Locate the cell with the specified text and output its (x, y) center coordinate. 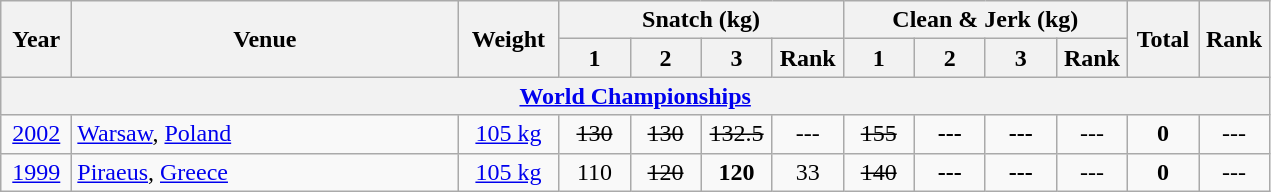
33 (808, 172)
Year (36, 39)
World Championships (636, 96)
140 (878, 172)
Clean & Jerk (kg) (985, 20)
Venue (265, 39)
155 (878, 134)
Snatch (kg) (701, 20)
1999 (36, 172)
Total (1162, 39)
110 (594, 172)
132.5 (736, 134)
Piraeus, Greece (265, 172)
Weight (508, 39)
2002 (36, 134)
Warsaw, Poland (265, 134)
